Detect which cell encompasses the target text, then output its (x, y) center coordinate. 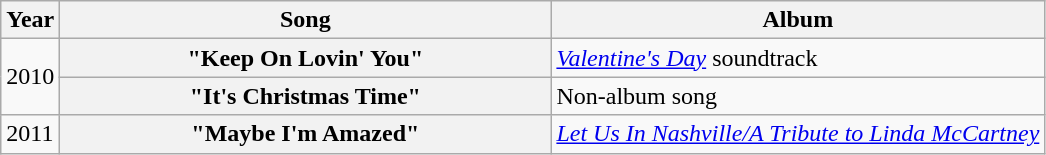
"Keep On Lovin' You" (306, 58)
Album (798, 20)
Let Us In Nashville/A Tribute to Linda McCartney (798, 134)
"Maybe I'm Amazed" (306, 134)
2011 (30, 134)
Valentine's Day soundtrack (798, 58)
Song (306, 20)
2010 (30, 77)
Non-album song (798, 96)
"It's Christmas Time" (306, 96)
Year (30, 20)
